Locate the cell with the specified text and output its (x, y) center coordinate. 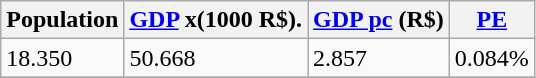
GDP pc (R$) (379, 20)
GDP x(1000 R$). (216, 20)
PE (492, 20)
50.668 (216, 58)
2.857 (379, 58)
Population (62, 20)
18.350 (62, 58)
0.084% (492, 58)
